Find where the given text appears and provide that cell's center as (x, y) coordinate. 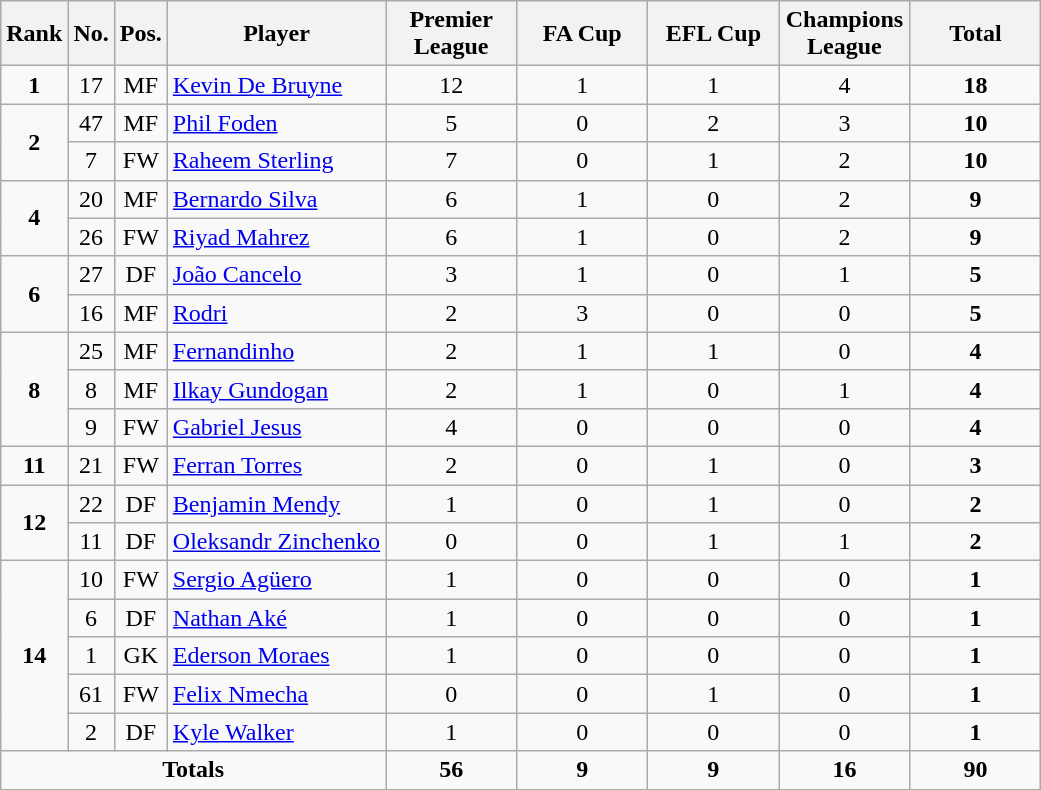
Rank (34, 34)
Totals (194, 770)
No. (91, 34)
Ilkay Gundogan (276, 389)
Rodri (276, 313)
Gabriel Jesus (276, 427)
EFL Cup (714, 34)
Oleksandr Zinchenko (276, 542)
18 (976, 85)
22 (91, 503)
Riyad Mahrez (276, 237)
56 (452, 770)
Benjamin Mendy (276, 503)
GK (140, 656)
17 (91, 85)
Raheem Sterling (276, 161)
Felix Nmecha (276, 694)
61 (91, 694)
14 (34, 656)
FA Cup (582, 34)
26 (91, 237)
Premier League (452, 34)
Kyle Walker (276, 732)
Ferran Torres (276, 465)
27 (91, 275)
Nathan Aké (276, 618)
Sergio Agüero (276, 580)
Bernardo Silva (276, 199)
Total (976, 34)
Fernandinho (276, 351)
Player (276, 34)
Kevin De Bruyne (276, 85)
47 (91, 123)
Ederson Moraes (276, 656)
Phil Foden (276, 123)
João Cancelo (276, 275)
Champions League (844, 34)
90 (976, 770)
20 (91, 199)
Pos. (140, 34)
25 (91, 351)
21 (91, 465)
